Extract the (X, Y) coordinate from the center of the cell holding the provided text.  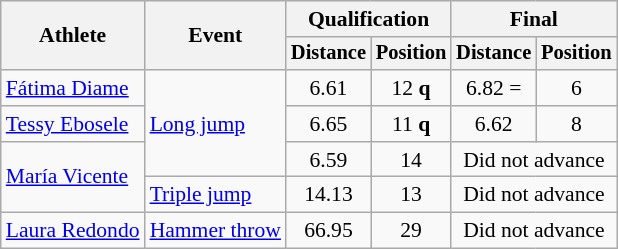
6.61 (328, 88)
Long jump (216, 124)
6 (576, 88)
6.65 (328, 124)
Final (534, 19)
Laura Redondo (73, 231)
11 q (411, 124)
14 (411, 160)
Qualification (368, 19)
Hammer throw (216, 231)
Tessy Ebosele (73, 124)
Fátima Diame (73, 88)
66.95 (328, 231)
Event (216, 36)
8 (576, 124)
12 q (411, 88)
6.62 (494, 124)
Triple jump (216, 195)
13 (411, 195)
6.59 (328, 160)
14.13 (328, 195)
Athlete (73, 36)
María Vicente (73, 178)
29 (411, 231)
6.82 = (494, 88)
